Search for the cell housing the specified text and yield its (x, y) center coordinate. 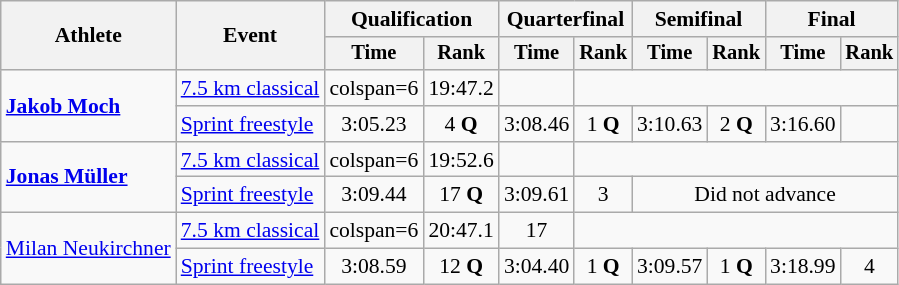
Did not advance (765, 195)
3:08.59 (374, 267)
Qualification (412, 19)
3:08.46 (536, 124)
Semifinal (698, 19)
Final (832, 19)
Jonas Müller (88, 178)
19:52.6 (460, 160)
3 (603, 195)
12 Q (460, 267)
2 Q (736, 124)
3:09.44 (374, 195)
17 Q (460, 195)
Jakob Moch (88, 106)
Athlete (88, 36)
3:09.57 (670, 267)
17 (536, 231)
3:04.40 (536, 267)
Event (250, 36)
3:18.99 (802, 267)
Quarterfinal (566, 19)
20:47.1 (460, 231)
3:09.61 (536, 195)
19:47.2 (460, 88)
3:05.23 (374, 124)
4 Q (460, 124)
3:16.60 (802, 124)
4 (870, 267)
3:10.63 (670, 124)
Milan Neukirchner (88, 248)
